Identify which cell holds the provided text, then report its [X, Y] central coordinate. 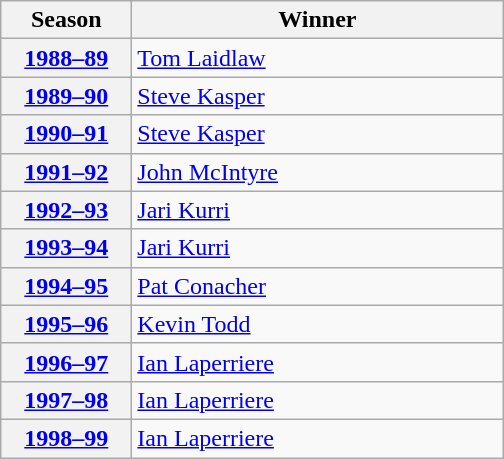
1988–89 [66, 58]
1995–96 [66, 324]
Season [66, 20]
Kevin Todd [318, 324]
1990–91 [66, 134]
1993–94 [66, 248]
1997–98 [66, 400]
Tom Laidlaw [318, 58]
1989–90 [66, 96]
1994–95 [66, 286]
Winner [318, 20]
1992–93 [66, 210]
Pat Conacher [318, 286]
John McIntyre [318, 172]
1991–92 [66, 172]
1998–99 [66, 438]
1996–97 [66, 362]
